Locate the cell with the specified text and output its (X, Y) center coordinate. 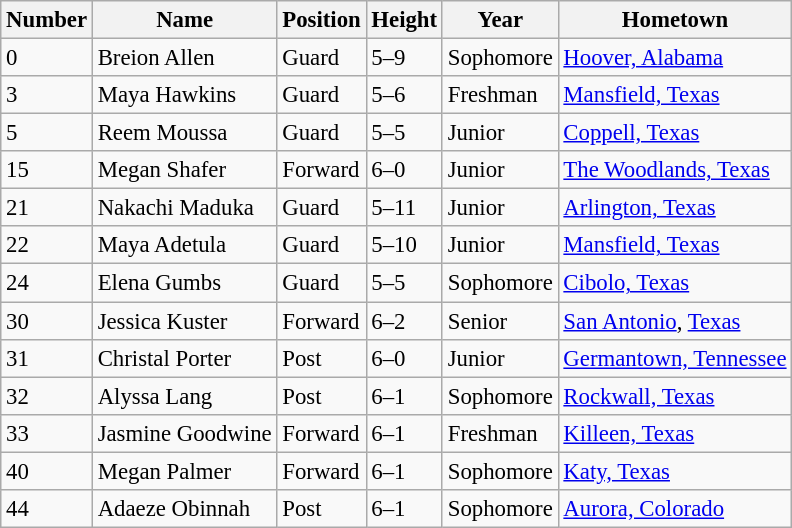
Name (184, 20)
Maya Hawkins (184, 95)
The Woodlands, Texas (675, 170)
Jessica Kuster (184, 321)
Megan Shafer (184, 170)
21 (47, 208)
5–6 (404, 95)
Katy, Texas (675, 471)
30 (47, 321)
Maya Adetula (184, 245)
32 (47, 396)
Jasmine Goodwine (184, 433)
15 (47, 170)
Nakachi Maduka (184, 208)
Breion Allen (184, 58)
Elena Gumbs (184, 283)
Cibolo, Texas (675, 283)
Aurora, Colorado (675, 509)
Killeen, Texas (675, 433)
22 (47, 245)
Coppell, Texas (675, 133)
Height (404, 20)
Senior (500, 321)
5–10 (404, 245)
Alyssa Lang (184, 396)
24 (47, 283)
5–11 (404, 208)
6–2 (404, 321)
Adaeze Obinnah (184, 509)
33 (47, 433)
Germantown, Tennessee (675, 358)
Position (322, 20)
44 (47, 509)
Hometown (675, 20)
5 (47, 133)
Christal Porter (184, 358)
Number (47, 20)
3 (47, 95)
San Antonio, Texas (675, 321)
Rockwall, Texas (675, 396)
31 (47, 358)
Arlington, Texas (675, 208)
5–9 (404, 58)
Year (500, 20)
Hoover, Alabama (675, 58)
Megan Palmer (184, 471)
Reem Moussa (184, 133)
0 (47, 58)
40 (47, 471)
